Provide the [X, Y] coordinate of the cell's center where the given text is located.  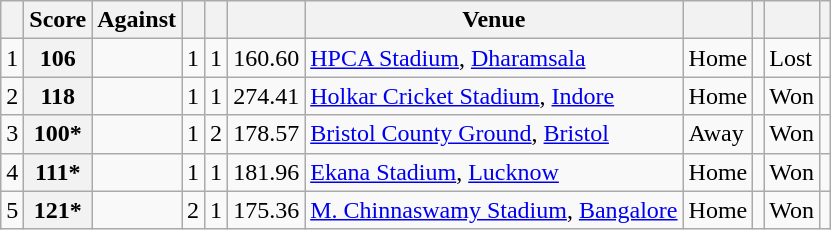
M. Chinnaswamy Stadium, Bangalore [494, 210]
Score [58, 20]
5 [12, 210]
Away [718, 134]
181.96 [266, 172]
Against [137, 20]
111* [58, 172]
118 [58, 96]
Holkar Cricket Stadium, Indore [494, 96]
Lost [792, 58]
274.41 [266, 96]
3 [12, 134]
Venue [494, 20]
175.36 [266, 210]
160.60 [266, 58]
121* [58, 210]
100* [58, 134]
Bristol County Ground, Bristol [494, 134]
Ekana Stadium, Lucknow [494, 172]
4 [12, 172]
178.57 [266, 134]
HPCA Stadium, Dharamsala [494, 58]
106 [58, 58]
